Detect which cell encompasses the target text, then output its (x, y) center coordinate. 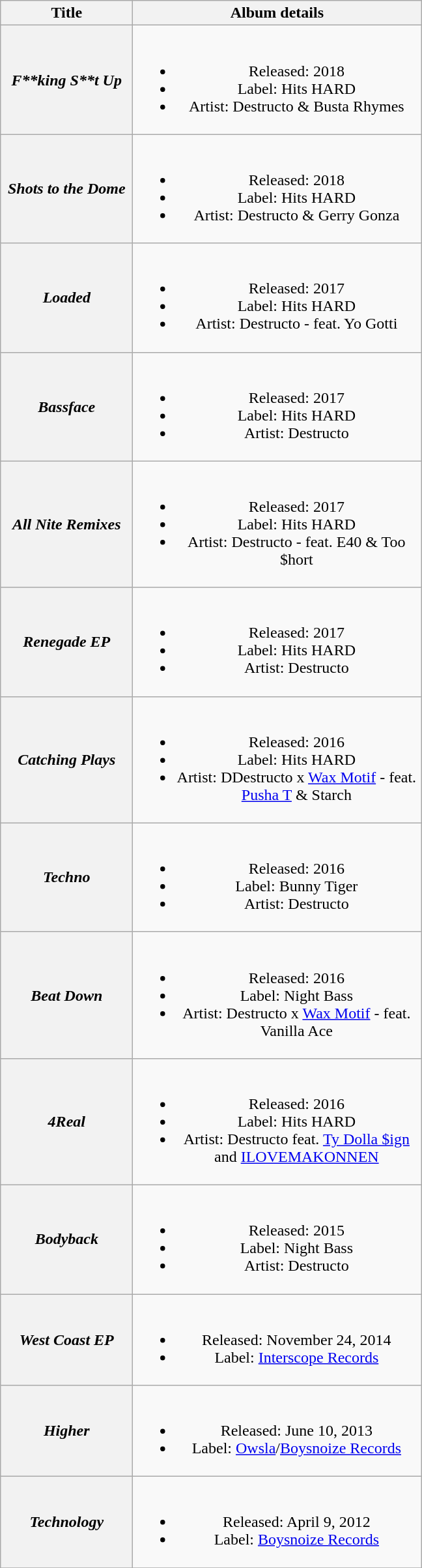
Released: June 10, 2013Label: Owsla/Boysnoize Records (277, 1431)
Released: 2018Label: Hits HARDArtist: Destructo & Gerry Gonza (277, 189)
Catching Plays (66, 760)
Technology (66, 1522)
Released: 2018Label: Hits HARDArtist: Destructo & Busta Rhymes (277, 80)
Loaded (66, 297)
West Coast EP (66, 1339)
Techno (66, 878)
Released: 2016Label: Night BassArtist: Destructo x Wax Motif - feat. Vanilla Ace (277, 995)
All Nite Remixes (66, 524)
Title (66, 13)
Released: 2016Label: Hits HARDArtist: Destructo feat. Ty Dolla $ign and ILOVEMAKONNEN (277, 1121)
Beat Down (66, 995)
Released: April 9, 2012Label: Boysnoize Records (277, 1522)
Released: 2016Label: Bunny TigerArtist: Destructo (277, 878)
Released: 2017Label: Hits HARDArtist: Destructo - feat. E40 & Too $hort (277, 524)
Released: 2015Label: Night BassArtist: Destructo (277, 1239)
Higher (66, 1431)
Released: 2016Label: Hits HARDArtist: DDestructo x Wax Motif - feat. Pusha T & Starch (277, 760)
Bassface (66, 407)
4Real (66, 1121)
Released: November 24, 2014Label: Interscope Records (277, 1339)
Album details (277, 13)
F**king S**t Up (66, 80)
Renegade EP (66, 642)
Shots to the Dome (66, 189)
Bodyback (66, 1239)
Released: 2017Label: Hits HARDArtist: Destructo - feat. Yo Gotti (277, 297)
